Return (x, y) of the center of cell containing provided text 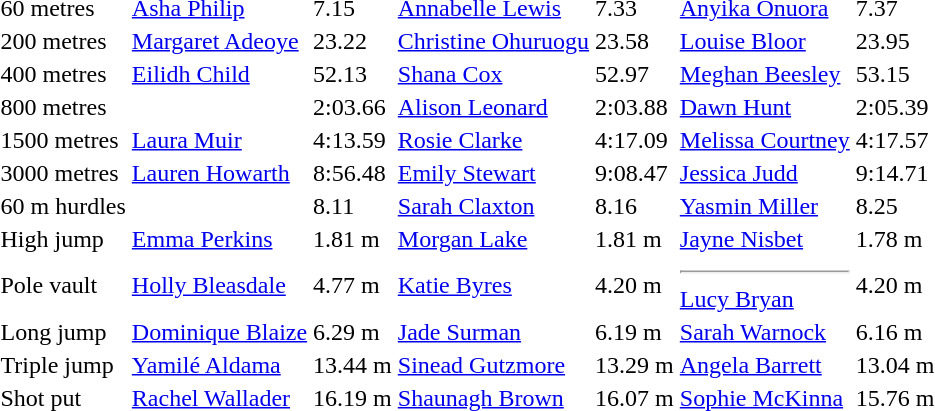
Sinead Gutzmore (493, 365)
23.22 (353, 41)
Louise Bloor (764, 41)
Laura Muir (219, 140)
Shana Cox (493, 74)
Angela Barrett (764, 365)
Emily Stewart (493, 173)
Dawn Hunt (764, 107)
Sarah Warnock (764, 332)
Yamilé Aldama (219, 365)
Christine Ohuruogu (493, 41)
23.58 (635, 41)
Margaret Adeoye (219, 41)
4:17.09 (635, 140)
Lucy Bryan (764, 286)
52.13 (353, 74)
52.97 (635, 74)
Emma Perkins (219, 239)
Meghan Beesley (764, 74)
13.44 m (353, 365)
2:03.88 (635, 107)
8.11 (353, 206)
Rosie Clarke (493, 140)
Dominique Blaize (219, 332)
Jade Surman (493, 332)
Jayne Nisbet (764, 239)
4:13.59 (353, 140)
Sarah Claxton (493, 206)
Jessica Judd (764, 173)
8:56.48 (353, 173)
Holly Bleasdale (219, 286)
Melissa Courtney (764, 140)
Morgan Lake (493, 239)
Eilidh Child (219, 74)
6.29 m (353, 332)
2:03.66 (353, 107)
8.16 (635, 206)
Yasmin Miller (764, 206)
4.20 m (635, 286)
13.29 m (635, 365)
4.77 m (353, 286)
6.19 m (635, 332)
Lauren Howarth (219, 173)
Alison Leonard (493, 107)
9:08.47 (635, 173)
Katie Byres (493, 286)
